Scan for the cell matching the given text and deliver its [x, y] coordinate at center. 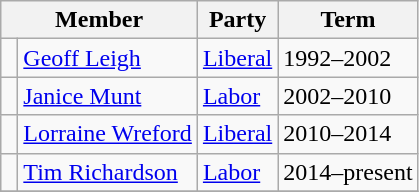
Party [237, 20]
Janice Munt [108, 96]
2014–present [348, 172]
Tim Richardson [108, 172]
Member [100, 20]
Lorraine Wreford [108, 134]
1992–2002 [348, 58]
2010–2014 [348, 134]
Geoff Leigh [108, 58]
Term [348, 20]
2002–2010 [348, 96]
